Detect which cell encompasses the target text, then output its [X, Y] center coordinate. 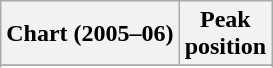
Peakposition [225, 34]
Chart (2005–06) [90, 34]
